For the text-containing cell, return its midpoint in [X, Y] coordinate format. 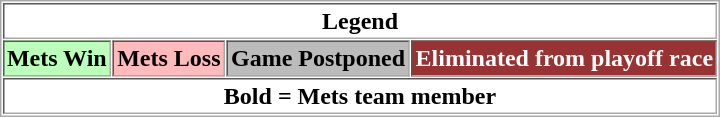
Bold = Mets team member [360, 96]
Game Postponed [318, 58]
Legend [360, 21]
Mets Win [56, 58]
Eliminated from playoff race [564, 58]
Mets Loss [169, 58]
